Search for the cell housing the specified text and yield its [x, y] center coordinate. 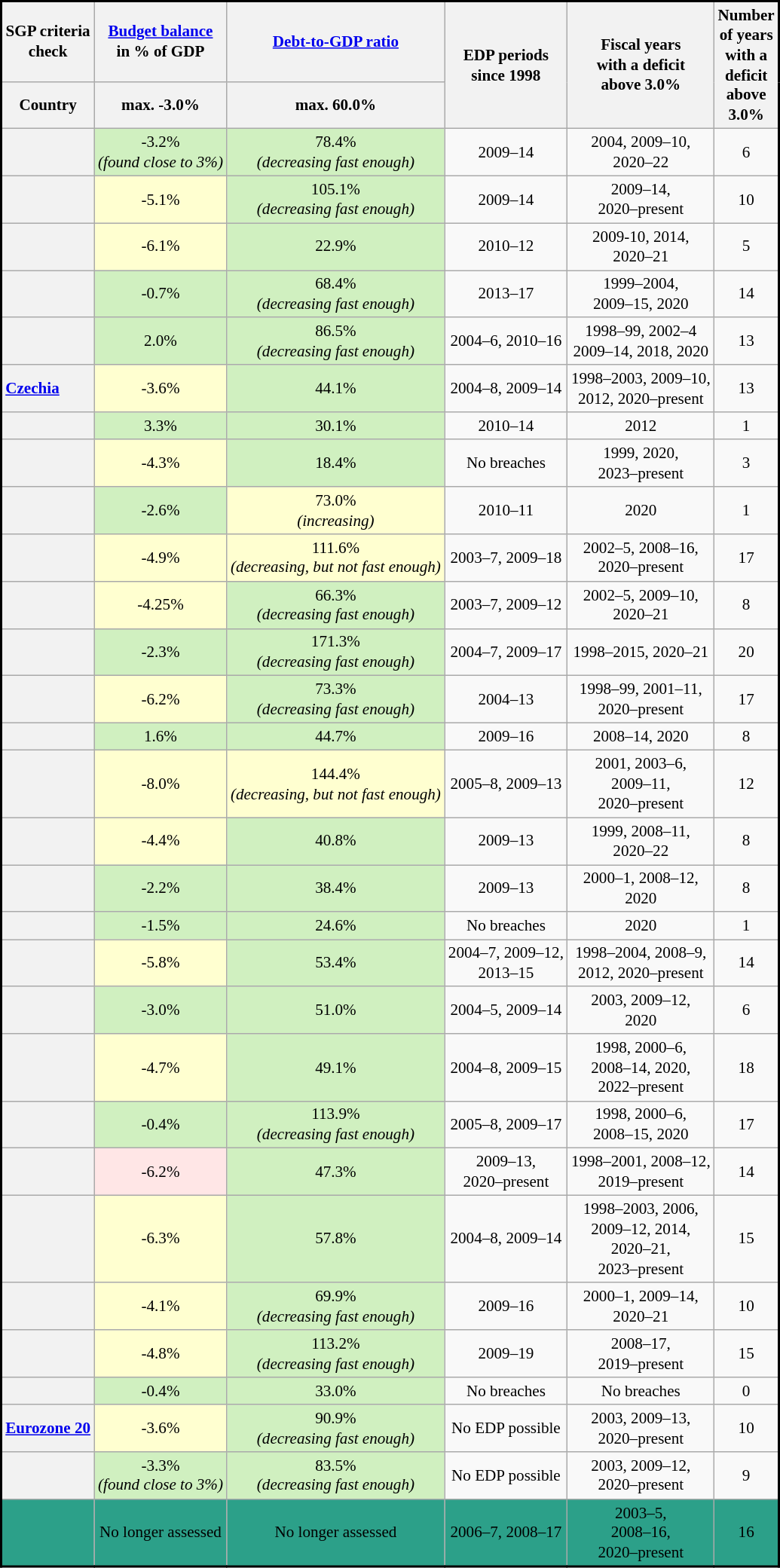
1998–2003, 2006, 2009–12, 2014,2020–21, 2023–present [641, 1239]
49.1% [336, 1067]
-4.1% [161, 1307]
-5.8% [161, 963]
1998–2003, 2009–10, 2012, 2020–present [641, 389]
51.0% [336, 1010]
2002–5, 2008–16,2020–present [641, 558]
2008–14, 2020 [641, 737]
44.1% [336, 389]
-3.0% [161, 1010]
171.3%(decreasing fast enough) [336, 653]
20 [747, 653]
1998–99, 2001–11,2020–present [641, 699]
-0.7% [161, 294]
EDP periodssince 1998 [506, 65]
2012 [641, 426]
1999, 2020, 2023–present [641, 463]
-2.2% [161, 889]
Country [48, 105]
24.6% [336, 925]
2000–1, 2009–14,2020–21 [641, 1307]
-4.25% [161, 604]
9 [747, 1475]
73.3%(decreasing fast enough) [336, 699]
2008–17, 2019–present [641, 1353]
144.4%(decreasing, but not fast enough) [336, 784]
53.4% [336, 963]
2004–8, 2009–15 [506, 1067]
2004–7, 2009–17 [506, 653]
111.6%(decreasing, but not fast enough) [336, 558]
18 [747, 1067]
-6.1% [161, 247]
2004–13 [506, 699]
83.5%(decreasing fast enough) [336, 1475]
2009–14,2020–present [641, 199]
69.9%(decreasing fast enough) [336, 1307]
2005–8, 2009–13 [506, 784]
73.0%(increasing) [336, 511]
2010–12 [506, 247]
-4.3% [161, 463]
1.6% [161, 737]
-1.5% [161, 925]
1999, 2008–11,2020–22 [641, 841]
max. 60.0% [336, 105]
2009–19 [506, 1353]
2005–8, 2009–17 [506, 1124]
1998, 2000–6, 2008–15, 2020 [641, 1124]
2003–5,2008–16,2020–present [641, 1533]
-2.6% [161, 511]
2004–6, 2010–16 [506, 341]
-4.4% [161, 841]
57.8% [336, 1239]
18.4% [336, 463]
86.5%(decreasing fast enough) [336, 341]
2003–7, 2009–12 [506, 604]
-3.3%(found close to 3%) [161, 1475]
2004–7, 2009–12, 2013–15 [506, 963]
2009-10, 2014,2020–21 [641, 247]
1999–2004, 2009–15, 2020 [641, 294]
2006–7, 2008–17 [506, 1533]
2003, 2009–13,2020–present [641, 1429]
105.1%(decreasing fast enough) [336, 199]
Budget balancein % of GDP [161, 42]
90.9%(decreasing fast enough) [336, 1429]
-4.8% [161, 1353]
Fiscal yearswith a deficitabove 3.0% [641, 65]
-8.0% [161, 784]
-3.2%(found close to 3%) [161, 152]
-5.1% [161, 199]
16 [747, 1533]
1998–2001, 2008–12, 2019–present [641, 1172]
2003, 2009–12,2020–present [641, 1475]
12 [747, 784]
-4.7% [161, 1067]
2010–14 [506, 426]
38.4% [336, 889]
40.8% [336, 841]
Numberof yearswith a deficitabove 3.0% [747, 65]
1998–2015, 2020–21 [641, 653]
Eurozone 20 [48, 1429]
47.3% [336, 1172]
2013–17 [506, 294]
Debt-to-GDP ratio [336, 42]
30.1% [336, 426]
68.4%(decreasing fast enough) [336, 294]
-6.3% [161, 1239]
2003, 2009–12,2020 [641, 1010]
66.3%(decreasing fast enough) [336, 604]
113.2%(decreasing fast enough) [336, 1353]
0 [747, 1391]
-4.9% [161, 558]
1998–99, 2002–42009–14, 2018, 2020 [641, 341]
1998, 2000–6, 2008–14, 2020,2022–present [641, 1067]
2000–1, 2008–12, 2020 [641, 889]
2004–5, 2009–14 [506, 1010]
44.7% [336, 737]
1998–2004, 2008–9, 2012, 2020–present [641, 963]
2009–13, 2020–present [506, 1172]
2.0% [161, 341]
3.3% [161, 426]
2001, 2003–6,2009–11,2020–present [641, 784]
22.9% [336, 247]
2010–11 [506, 511]
2004, 2009–10,2020–22 [641, 152]
Czechia [48, 389]
max. -3.0% [161, 105]
2002–5, 2009–10,2020–21 [641, 604]
78.4%(decreasing fast enough) [336, 152]
5 [747, 247]
2003–7, 2009–18 [506, 558]
33.0% [336, 1391]
-2.3% [161, 653]
SGP criteria check [48, 42]
3 [747, 463]
113.9%(decreasing fast enough) [336, 1124]
